Find where the given text appears and provide that cell's center as (X, Y) coordinate. 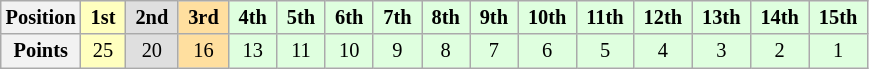
2 (779, 51)
12th (663, 17)
9th (494, 17)
6 (547, 51)
10th (547, 17)
9 (397, 51)
2nd (152, 17)
1st (104, 17)
Points (41, 51)
3rd (203, 17)
8th (446, 17)
13th (721, 17)
20 (152, 51)
13 (253, 51)
11th (604, 17)
5th (301, 17)
7 (494, 51)
8 (446, 51)
5 (604, 51)
6th (349, 17)
4 (663, 51)
4th (253, 17)
Position (41, 17)
7th (397, 17)
3 (721, 51)
10 (349, 51)
16 (203, 51)
1 (838, 51)
14th (779, 17)
11 (301, 51)
15th (838, 17)
25 (104, 51)
